Extract the (X, Y) coordinate from the center of the cell holding the provided text.  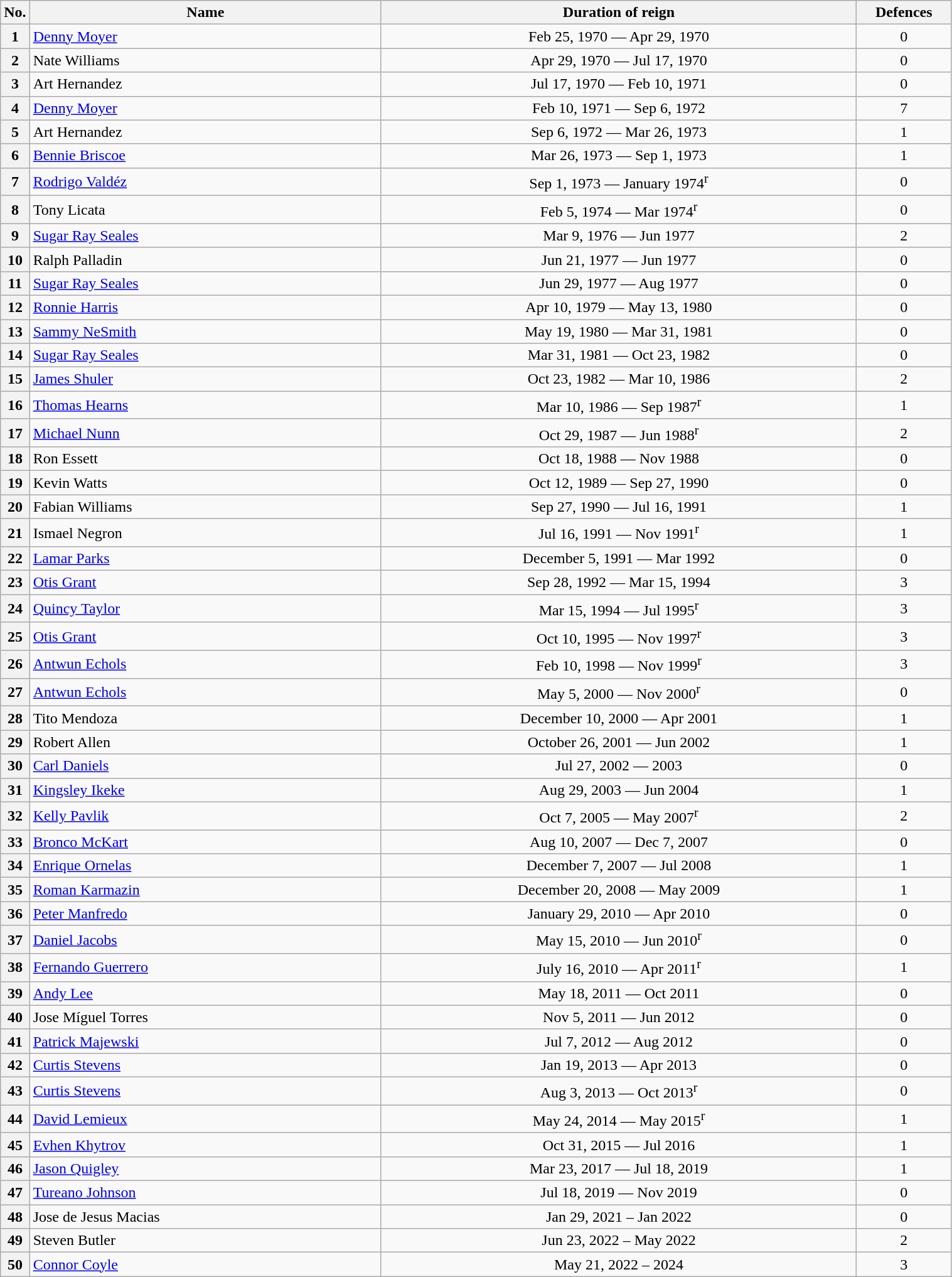
45 (15, 1145)
Jun 21, 1977 — Jun 1977 (619, 259)
Mar 23, 2017 — Jul 18, 2019 (619, 1169)
Jul 17, 1970 — Feb 10, 1971 (619, 84)
Tito Mendoza (205, 718)
Oct 18, 1988 — Nov 1988 (619, 459)
32 (15, 816)
Rodrigo Valdéz (205, 182)
May 15, 2010 — Jun 2010r (619, 939)
Jun 29, 1977 — Aug 1977 (619, 283)
34 (15, 866)
Andy Lee (205, 993)
Bronco McKart (205, 842)
Jul 16, 1991 — Nov 1991r (619, 532)
15 (15, 379)
30 (15, 766)
43 (15, 1091)
Lamar Parks (205, 559)
Oct 31, 2015 — Jul 2016 (619, 1145)
11 (15, 283)
Mar 15, 1994 — Jul 1995r (619, 609)
December 5, 1991 — Mar 1992 (619, 559)
40 (15, 1017)
Kingsley Ikeke (205, 790)
12 (15, 307)
41 (15, 1041)
24 (15, 609)
May 19, 1980 — Mar 31, 1981 (619, 331)
Oct 7, 2005 — May 2007r (619, 816)
Oct 12, 1989 — Sep 27, 1990 (619, 483)
Jan 19, 2013 — Apr 2013 (619, 1065)
Sep 6, 1972 — Mar 26, 1973 (619, 132)
Oct 29, 1987 — Jun 1988r (619, 433)
Sep 27, 1990 — Jul 16, 1991 (619, 507)
Peter Manfredo (205, 913)
Aug 29, 2003 — Jun 2004 (619, 790)
29 (15, 742)
Ron Essett (205, 459)
8 (15, 210)
Kelly Pavlik (205, 816)
44 (15, 1119)
Defences (904, 13)
39 (15, 993)
Jun 23, 2022 – May 2022 (619, 1241)
July 16, 2010 — Apr 2011r (619, 968)
Kevin Watts (205, 483)
Evhen Khytrov (205, 1145)
Aug 10, 2007 — Dec 7, 2007 (619, 842)
James Shuler (205, 379)
Thomas Hearns (205, 406)
48 (15, 1217)
Jul 27, 2002 — 2003 (619, 766)
Tureano Johnson (205, 1193)
25 (15, 637)
January 29, 2010 — Apr 2010 (619, 913)
Fernando Guerrero (205, 968)
December 7, 2007 — Jul 2008 (619, 866)
Mar 31, 1981 — Oct 23, 1982 (619, 355)
Ismael Negron (205, 532)
47 (15, 1193)
13 (15, 331)
Oct 10, 1995 — Nov 1997r (619, 637)
10 (15, 259)
42 (15, 1065)
Patrick Majewski (205, 1041)
26 (15, 664)
Nate Williams (205, 60)
Sammy NeSmith (205, 331)
October 26, 2001 — Jun 2002 (619, 742)
Sep 1, 1973 — January 1974r (619, 182)
Feb 25, 1970 — Apr 29, 1970 (619, 36)
Name (205, 13)
May 21, 2022 – 2024 (619, 1264)
December 10, 2000 — Apr 2001 (619, 718)
Jan 29, 2021 – Jan 2022 (619, 1217)
David Lemieux (205, 1119)
31 (15, 790)
22 (15, 559)
Mar 10, 1986 — Sep 1987r (619, 406)
Duration of reign (619, 13)
14 (15, 355)
36 (15, 913)
20 (15, 507)
46 (15, 1169)
18 (15, 459)
Apr 10, 1979 — May 13, 1980 (619, 307)
Bennie Briscoe (205, 156)
Sep 28, 1992 — Mar 15, 1994 (619, 583)
19 (15, 483)
37 (15, 939)
Quincy Taylor (205, 609)
Carl Daniels (205, 766)
38 (15, 968)
Feb 5, 1974 — Mar 1974r (619, 210)
6 (15, 156)
9 (15, 235)
May 24, 2014 — May 2015r (619, 1119)
16 (15, 406)
33 (15, 842)
Roman Karmazin (205, 890)
27 (15, 692)
Daniel Jacobs (205, 939)
21 (15, 532)
May 5, 2000 — Nov 2000r (619, 692)
December 20, 2008 — May 2009 (619, 890)
35 (15, 890)
49 (15, 1241)
Jul 18, 2019 — Nov 2019 (619, 1193)
Jul 7, 2012 — Aug 2012 (619, 1041)
Mar 26, 1973 — Sep 1, 1973 (619, 156)
Oct 23, 1982 — Mar 10, 1986 (619, 379)
Jose de Jesus Macias (205, 1217)
Aug 3, 2013 — Oct 2013r (619, 1091)
Steven Butler (205, 1241)
Enrique Ornelas (205, 866)
Feb 10, 1971 — Sep 6, 1972 (619, 108)
No. (15, 13)
Robert Allen (205, 742)
May 18, 2011 — Oct 2011 (619, 993)
Jason Quigley (205, 1169)
Mar 9, 1976 — Jun 1977 (619, 235)
Apr 29, 1970 — Jul 17, 1970 (619, 60)
Michael Nunn (205, 433)
Connor Coyle (205, 1264)
Fabian Williams (205, 507)
28 (15, 718)
5 (15, 132)
4 (15, 108)
Feb 10, 1998 — Nov 1999r (619, 664)
Nov 5, 2011 — Jun 2012 (619, 1017)
Ralph Palladin (205, 259)
Tony Licata (205, 210)
17 (15, 433)
Jose Míguel Torres (205, 1017)
Ronnie Harris (205, 307)
50 (15, 1264)
23 (15, 583)
